Extract the [x, y] coordinate from the center of the cell holding the provided text.  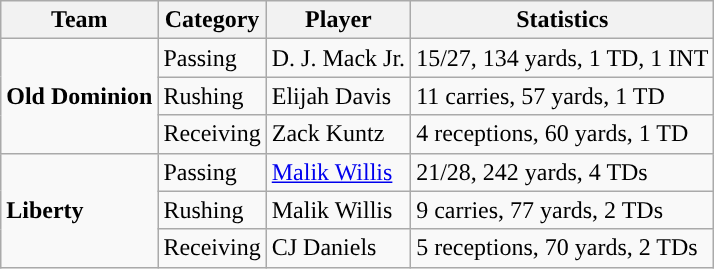
9 carries, 77 yards, 2 TDs [562, 210]
5 receptions, 70 yards, 2 TDs [562, 248]
Category [212, 20]
CJ Daniels [338, 248]
D. J. Mack Jr. [338, 58]
11 carries, 57 yards, 1 TD [562, 96]
Old Dominion [80, 96]
Liberty [80, 210]
Statistics [562, 20]
21/28, 242 yards, 4 TDs [562, 172]
15/27, 134 yards, 1 TD, 1 INT [562, 58]
4 receptions, 60 yards, 1 TD [562, 134]
Team [80, 20]
Zack Kuntz [338, 134]
Elijah Davis [338, 96]
Player [338, 20]
